For the text-containing cell, return its midpoint in [X, Y] coordinate format. 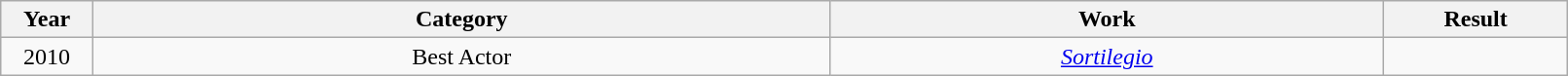
Year [47, 19]
2010 [47, 57]
Work [1107, 19]
Best Actor [461, 57]
Result [1476, 19]
Category [461, 19]
Sortilegio [1107, 57]
